Capture the cell that displays the provided text and extract its [x, y] central coordinate. 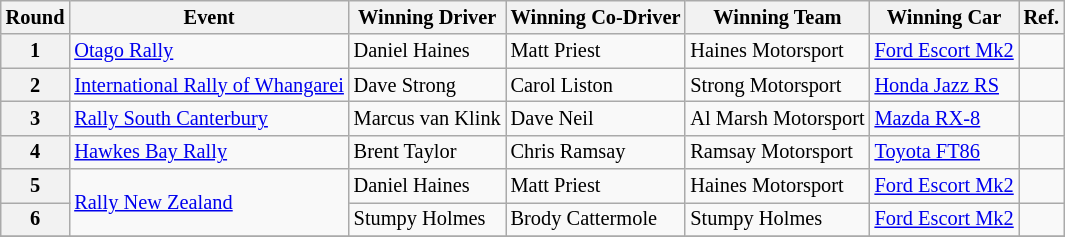
Hawkes Bay Rally [208, 152]
Carol Liston [596, 85]
Rally New Zealand [208, 202]
Winning Driver [428, 17]
Mazda RX-8 [944, 118]
3 [36, 118]
Rally South Canterbury [208, 118]
Round [36, 17]
Strong Motorsport [777, 85]
Ref. [1042, 17]
Winning Car [944, 17]
6 [36, 219]
Dave Neil [596, 118]
Winning Team [777, 17]
4 [36, 152]
International Rally of Whangarei [208, 85]
Ramsay Motorsport [777, 152]
Otago Rally [208, 51]
5 [36, 186]
2 [36, 85]
Marcus van Klink [428, 118]
Event [208, 17]
Brent Taylor [428, 152]
1 [36, 51]
Winning Co-Driver [596, 17]
Al Marsh Motorsport [777, 118]
Toyota FT86 [944, 152]
Brody Cattermole [596, 219]
Honda Jazz RS [944, 85]
Chris Ramsay [596, 152]
Dave Strong [428, 85]
